Identify which cell holds the provided text, then report its [X, Y] central coordinate. 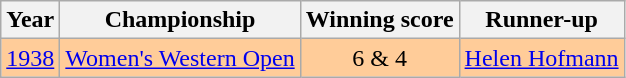
Runner-up [542, 20]
1938 [30, 58]
Women's Western Open [180, 58]
6 & 4 [380, 58]
Helen Hofmann [542, 58]
Championship [180, 20]
Year [30, 20]
Winning score [380, 20]
